Locate the cell with the specified text and output its [x, y] center coordinate. 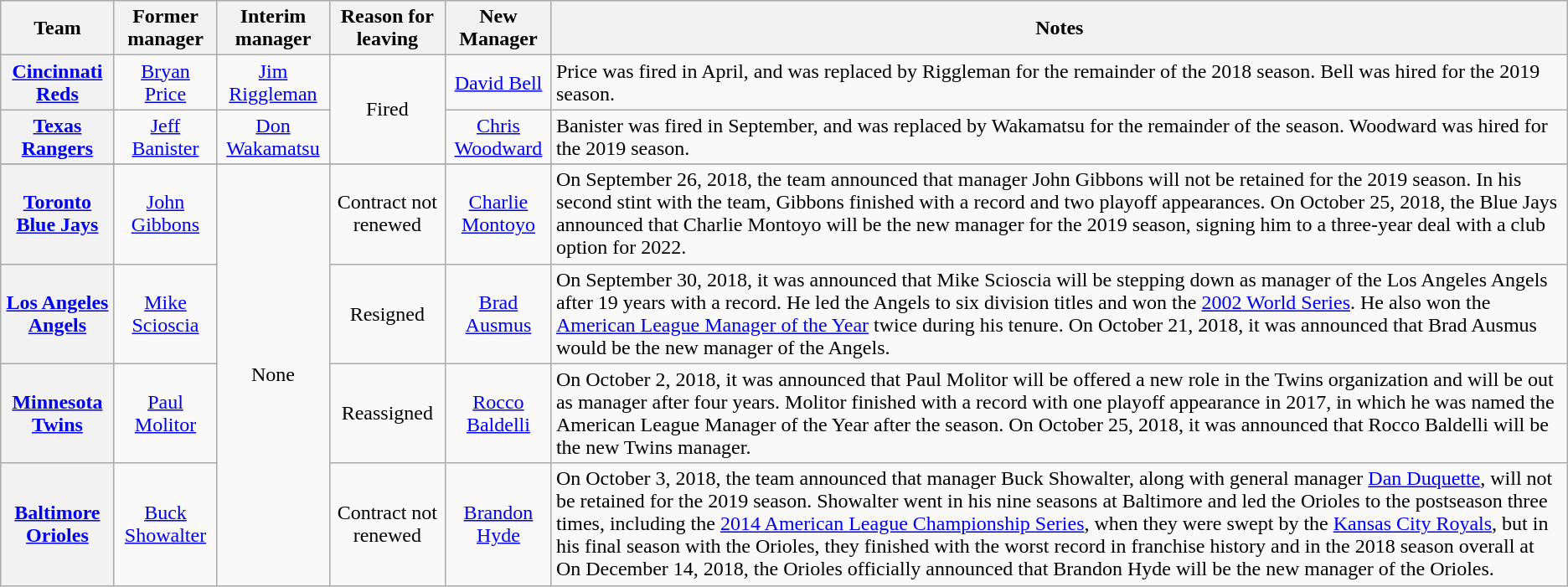
Cincinnati Reds [57, 82]
New Manager [499, 28]
Texas Rangers [57, 137]
Team [57, 28]
Mike Scioscia [166, 313]
Former manager [166, 28]
Bryan Price [166, 82]
Reason for leaving [387, 28]
Don Wakamatsu [273, 137]
David Bell [499, 82]
Los Angeles Angels [57, 313]
Jim Riggleman [273, 82]
Buck Showalter [166, 524]
John Gibbons [166, 214]
Brandon Hyde [499, 524]
Interim manager [273, 28]
Fired [387, 110]
Price was fired in April, and was replaced by Riggleman for the remainder of the 2018 season. Bell was hired for the 2019 season. [1059, 82]
Reassigned [387, 414]
Brad Ausmus [499, 313]
Resigned [387, 313]
Baltimore Orioles [57, 524]
None [273, 375]
Banister was fired in September, and was replaced by Wakamatsu for the remainder of the season. Woodward was hired for the 2019 season. [1059, 137]
Charlie Montoyo [499, 214]
Chris Woodward [499, 137]
Toronto Blue Jays [57, 214]
Rocco Baldelli [499, 414]
Jeff Banister [166, 137]
Notes [1059, 28]
Paul Molitor [166, 414]
Minnesota Twins [57, 414]
